Extract the [x, y] coordinate from the center of the cell holding the provided text.  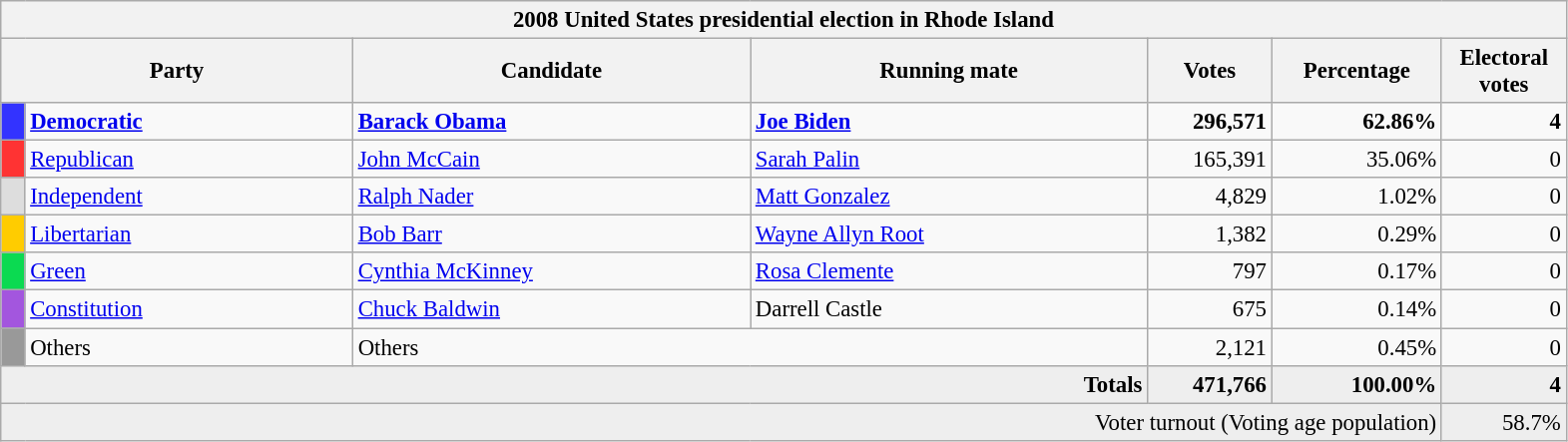
Democratic [189, 122]
Matt Gonzalez [949, 197]
0.17% [1356, 272]
Green [189, 272]
1.02% [1356, 197]
Candidate [551, 72]
35.06% [1356, 160]
0.45% [1356, 347]
Voter turnout (Voting age population) [722, 422]
Sarah Palin [949, 160]
Chuck Baldwin [551, 309]
296,571 [1210, 122]
471,766 [1210, 384]
Wayne Allyn Root [949, 234]
Totals [575, 384]
Independent [189, 197]
0.14% [1356, 309]
Votes [1210, 72]
Percentage [1356, 72]
Running mate [949, 72]
100.00% [1356, 384]
165,391 [1210, 160]
Bob Barr [551, 234]
0.29% [1356, 234]
Ralph Nader [551, 197]
2,121 [1210, 347]
Constitution [189, 309]
62.86% [1356, 122]
John McCain [551, 160]
Barack Obama [551, 122]
Cynthia McKinney [551, 272]
2008 United States presidential election in Rhode Island [784, 20]
Joe Biden [949, 122]
Rosa Clemente [949, 272]
675 [1210, 309]
58.7% [1503, 422]
Republican [189, 160]
Electoral votes [1503, 72]
797 [1210, 272]
1,382 [1210, 234]
Libertarian [189, 234]
4,829 [1210, 197]
Darrell Castle [949, 309]
Party [178, 72]
